Determine the [X, Y] coordinate at the center of the cell enclosing the given text.  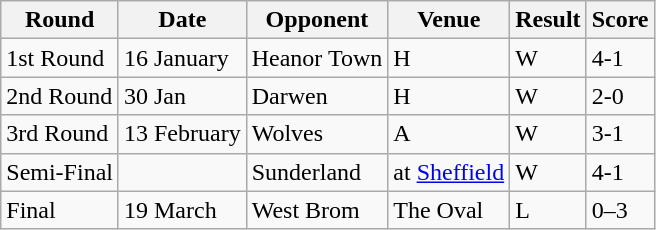
3rd Round [60, 134]
West Brom [317, 210]
Round [60, 20]
Semi-Final [60, 172]
Sunderland [317, 172]
30 Jan [182, 96]
Venue [449, 20]
Heanor Town [317, 58]
Opponent [317, 20]
0–3 [620, 210]
13 February [182, 134]
Darwen [317, 96]
Wolves [317, 134]
2-0 [620, 96]
L [548, 210]
3-1 [620, 134]
A [449, 134]
2nd Round [60, 96]
The Oval [449, 210]
Result [548, 20]
1st Round [60, 58]
16 January [182, 58]
Date [182, 20]
19 March [182, 210]
Score [620, 20]
Final [60, 210]
at Sheffield [449, 172]
